Capture the cell that displays the provided text and extract its [X, Y] central coordinate. 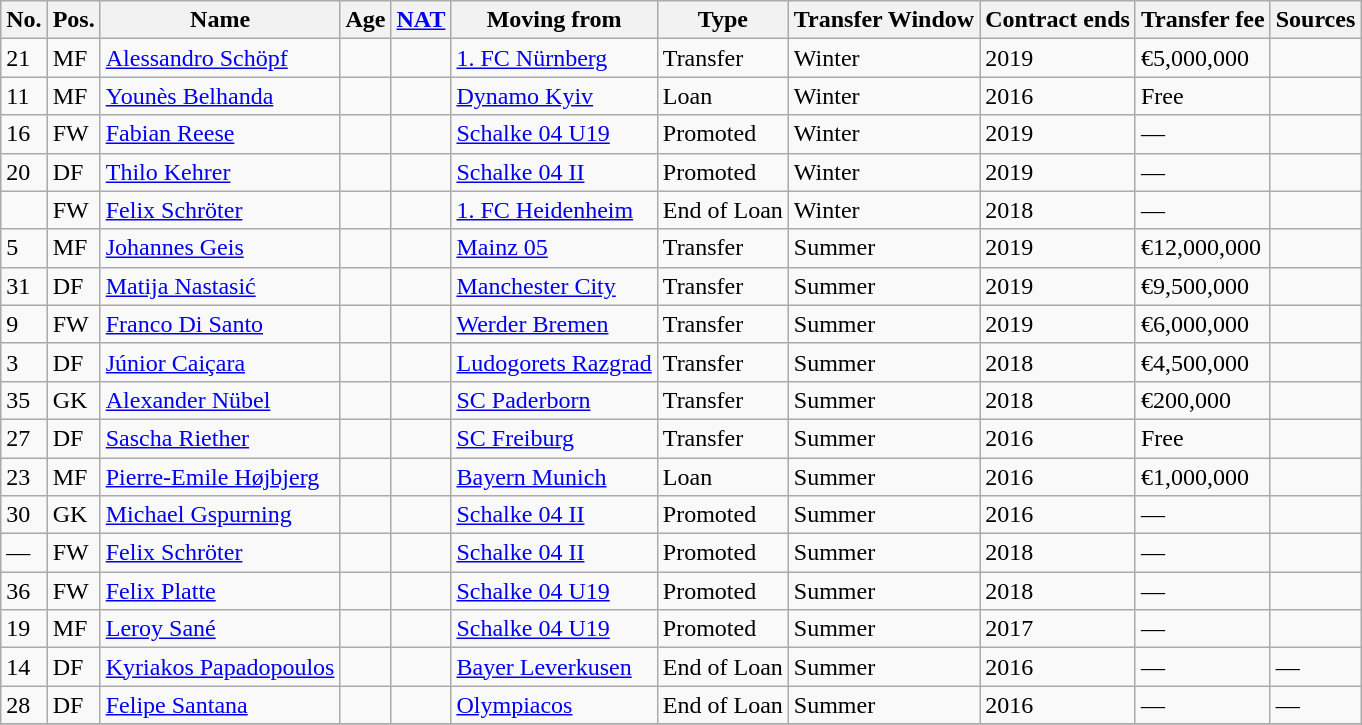
Bayer Leverkusen [554, 667]
1. FC Heidenheim [554, 210]
Name [220, 20]
35 [24, 400]
€1,000,000 [1202, 477]
€9,500,000 [1202, 286]
28 [24, 705]
Franco Di Santo [220, 324]
19 [24, 629]
Age [366, 20]
31 [24, 286]
Kyriakos Papadopoulos [220, 667]
Michael Gspurning [220, 515]
Mainz 05 [554, 248]
27 [24, 438]
SC Paderborn [554, 400]
SC Freiburg [554, 438]
Contract ends [1058, 20]
Type [722, 20]
Leroy Sané [220, 629]
Felipe Santana [220, 705]
Moving from [554, 20]
Thilo Kehrer [220, 172]
Pierre-Emile Højbjerg [220, 477]
30 [24, 515]
11 [24, 96]
Júnior Caiçara [220, 362]
No. [24, 20]
Sascha Riether [220, 438]
16 [24, 134]
Alessandro Schöpf [220, 58]
9 [24, 324]
14 [24, 667]
€4,500,000 [1202, 362]
€12,000,000 [1202, 248]
20 [24, 172]
Fabian Reese [220, 134]
36 [24, 591]
Younès Belhanda [220, 96]
21 [24, 58]
Werder Bremen [554, 324]
Johannes Geis [220, 248]
Transfer fee [1202, 20]
Pos. [74, 20]
Matija Nastasić [220, 286]
Bayern Munich [554, 477]
€200,000 [1202, 400]
Alexander Nübel [220, 400]
Felix Platte [220, 591]
2017 [1058, 629]
€6,000,000 [1202, 324]
Transfer Window [884, 20]
Ludogorets Razgrad [554, 362]
Manchester City [554, 286]
Olympiacos [554, 705]
€5,000,000 [1202, 58]
3 [24, 362]
5 [24, 248]
NAT [421, 20]
1. FC Nürnberg [554, 58]
Dynamo Kyiv [554, 96]
Sources [1316, 20]
23 [24, 477]
